Capture the cell that displays the provided text and extract its [X, Y] central coordinate. 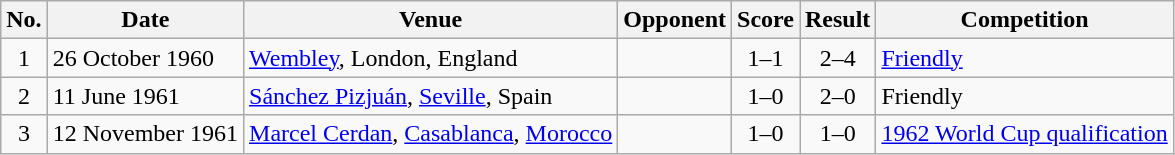
Date [145, 20]
1962 World Cup qualification [1024, 134]
Result [838, 20]
No. [24, 20]
Score [766, 20]
1–1 [766, 58]
Opponent [675, 20]
Wembley, London, England [431, 58]
11 June 1961 [145, 96]
2–0 [838, 96]
Venue [431, 20]
26 October 1960 [145, 58]
Sánchez Pizjuán, Seville, Spain [431, 96]
Marcel Cerdan, Casablanca, Morocco [431, 134]
12 November 1961 [145, 134]
2–4 [838, 58]
2 [24, 96]
1 [24, 58]
Competition [1024, 20]
3 [24, 134]
